Determine the (X, Y) coordinate at the center of the cell enclosing the given text.  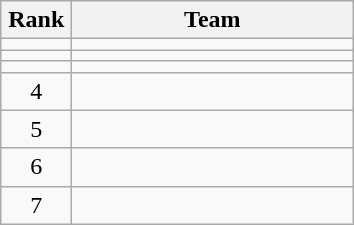
5 (36, 129)
7 (36, 205)
6 (36, 167)
Rank (36, 20)
Team (212, 20)
4 (36, 91)
